For the text-containing cell, return its midpoint in (x, y) coordinate format. 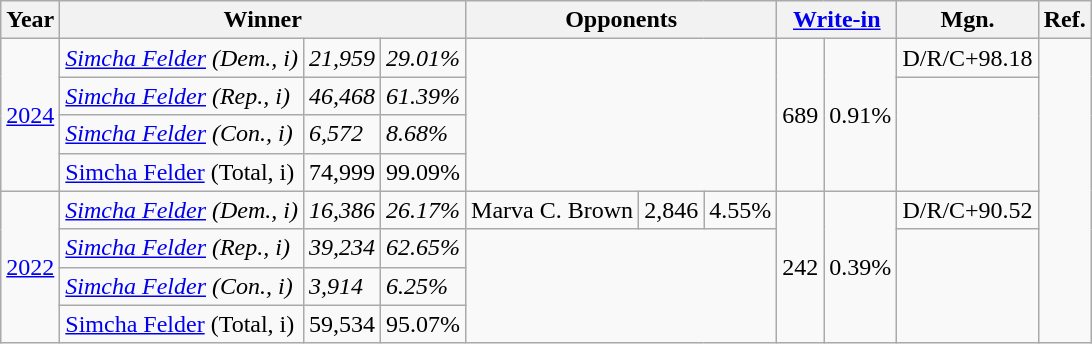
D/R/C+98.18 (968, 58)
Year (30, 20)
2022 (30, 267)
39,234 (342, 248)
8.68% (424, 134)
Opponents (622, 20)
689 (800, 115)
29.01% (424, 58)
D/R/C+90.52 (968, 210)
Mgn. (968, 20)
Write-in (837, 20)
95.07% (424, 324)
99.09% (424, 172)
Marva C. Brown (552, 210)
16,386 (342, 210)
6.25% (424, 286)
0.39% (860, 267)
62.65% (424, 248)
74,999 (342, 172)
0.91% (860, 115)
61.39% (424, 96)
59,534 (342, 324)
Ref. (1064, 20)
4.55% (740, 210)
2024 (30, 115)
Winner (263, 20)
6,572 (342, 134)
2,846 (672, 210)
3,914 (342, 286)
26.17% (424, 210)
242 (800, 267)
46,468 (342, 96)
21,959 (342, 58)
